Search for the cell housing the specified text and yield its (x, y) center coordinate. 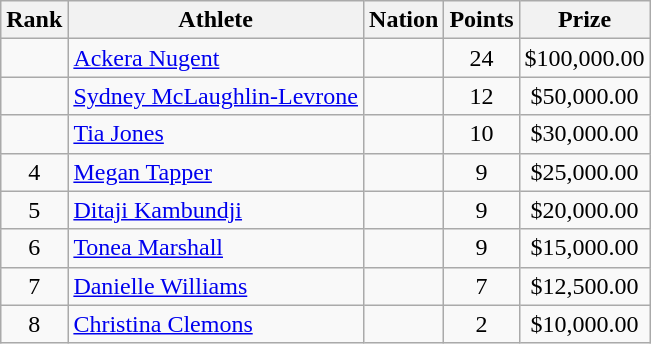
$20,000.00 (584, 210)
Megan Tapper (216, 172)
Sydney McLaughlin-Levrone (216, 96)
Christina Clemons (216, 324)
$10,000.00 (584, 324)
8 (34, 324)
$15,000.00 (584, 248)
Danielle Williams (216, 286)
Tia Jones (216, 134)
Ackera Nugent (216, 58)
$50,000.00 (584, 96)
Ditaji Kambundji (216, 210)
12 (482, 96)
5 (34, 210)
Rank (34, 20)
6 (34, 248)
$25,000.00 (584, 172)
Tonea Marshall (216, 248)
24 (482, 58)
Points (482, 20)
$12,500.00 (584, 286)
10 (482, 134)
2 (482, 324)
Athlete (216, 20)
$100,000.00 (584, 58)
Prize (584, 20)
$30,000.00 (584, 134)
Nation (404, 20)
4 (34, 172)
